Return the (X, Y) coordinate for the center point of the cell that contains the specified text.  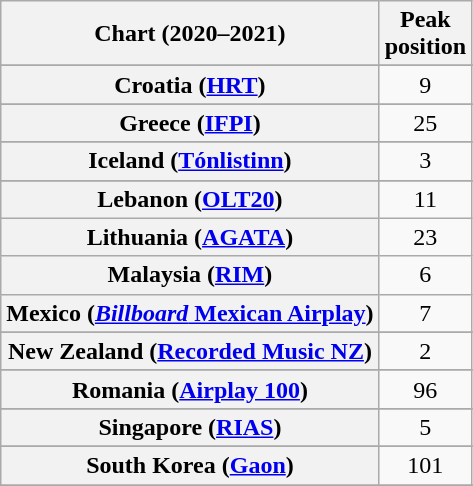
New Zealand (Recorded Music NZ) (190, 351)
6 (425, 275)
Croatia (HRT) (190, 85)
23 (425, 237)
Chart (2020–2021) (190, 34)
7 (425, 313)
2 (425, 351)
5 (425, 427)
Peakposition (425, 34)
96 (425, 389)
9 (425, 85)
25 (425, 123)
Singapore (RIAS) (190, 427)
Mexico (Billboard Mexican Airplay) (190, 313)
3 (425, 161)
101 (425, 465)
Romania (Airplay 100) (190, 389)
Iceland (Tónlistinn) (190, 161)
Lebanon (OLT20) (190, 199)
Lithuania (AGATA) (190, 237)
11 (425, 199)
Greece (IFPI) (190, 123)
South Korea (Gaon) (190, 465)
Malaysia (RIM) (190, 275)
